Return (X, Y) of the center of cell containing provided text 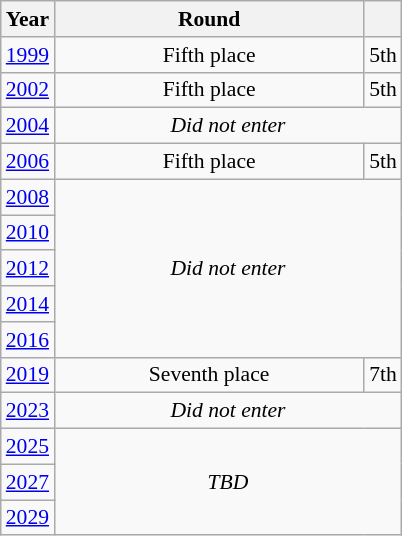
2023 (28, 411)
2027 (28, 482)
2025 (28, 447)
Seventh place (209, 375)
2004 (28, 126)
2014 (28, 304)
7th (383, 375)
2019 (28, 375)
Year (28, 19)
Round (209, 19)
1999 (28, 55)
TBD (228, 482)
2010 (28, 233)
2006 (28, 162)
2012 (28, 269)
2008 (28, 197)
2016 (28, 340)
2002 (28, 90)
2029 (28, 518)
